Detect which cell encompasses the target text, then output its (X, Y) center coordinate. 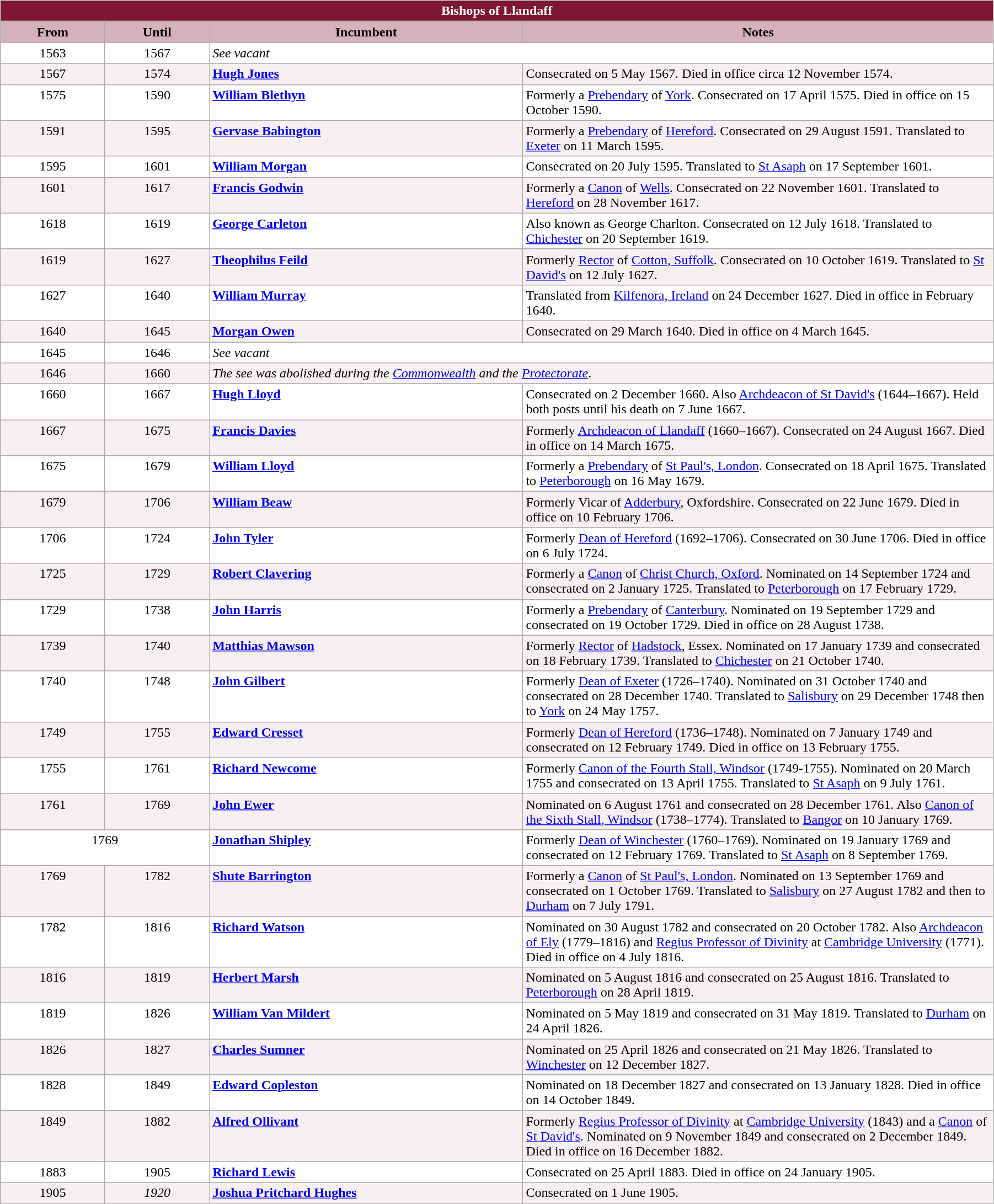
Formerly Rector of Hadstock, Essex. Nominated on 17 January 1739 and consecrated on 18 February 1739. Translated to Chichester on 21 October 1740. (758, 653)
Formerly a Canon of Wells. Consecrated on 22 November 1601. Translated to Hereford on 28 November 1617. (758, 195)
Formerly a Prebendary of York. Consecrated on 17 April 1575. Died in office on 15 October 1590. (758, 103)
Formerly Vicar of Adderbury, Oxfordshire. Consecrated on 22 June 1679. Died in office on 10 February 1706. (758, 510)
The see was abolished during the Commonwealth and the Protectorate. (601, 374)
Nominated on 5 May 1819 and consecrated on 31 May 1819. Translated to Durham on 24 April 1826. (758, 1021)
John Gilbert (366, 696)
1882 (157, 1136)
William Morgan (366, 167)
Theophilus Feild (366, 267)
1618 (53, 231)
Shute Barrington (366, 891)
1575 (53, 103)
Francis Davies (366, 438)
1920 (157, 1193)
Francis Godwin (366, 195)
Translated from Kilfenora, Ireland on 24 December 1627. Died in office in February 1640. (758, 302)
Until (157, 32)
1738 (157, 617)
1590 (157, 103)
Incumbent (366, 32)
Robert Clavering (366, 582)
Hugh Jones (366, 74)
Hugh Lloyd (366, 402)
John Harris (366, 617)
Consecrated on 5 May 1567. Died in office circa 12 November 1574. (758, 74)
Edward Copleston (366, 1093)
1574 (157, 74)
Consecrated on 25 April 1883. Died in office on 24 January 1905. (758, 1172)
Gervase Babington (366, 138)
William Blethyn (366, 103)
William Beaw (366, 510)
Charles Sumner (366, 1057)
1883 (53, 1172)
1724 (157, 545)
Also known as George Charlton. Consecrated on 12 July 1618. Translated to Chichester on 20 September 1619. (758, 231)
1748 (157, 696)
Richard Watson (366, 941)
Matthias Mawson (366, 653)
Notes (758, 32)
Consecrated on 1 June 1905. (758, 1193)
Nominated on 5 August 1816 and consecrated on 25 August 1816. Translated to Peterborough on 28 April 1819. (758, 985)
Formerly Dean of Hereford (1692–1706). Consecrated on 30 June 1706. Died in office on 6 July 1724. (758, 545)
1563 (53, 53)
William Van Mildert (366, 1021)
Edward Cresset (366, 739)
Formerly Archdeacon of Llandaff (1660–1667). Consecrated on 24 August 1667. Died in office on 14 March 1675. (758, 438)
1827 (157, 1057)
Formerly Dean of Hereford (1736–1748). Nominated on 7 January 1749 and consecrated on 12 February 1749. Died in office on 13 February 1755. (758, 739)
1725 (53, 582)
Nominated on 25 April 1826 and consecrated on 21 May 1826. Translated to Winchester on 12 December 1827. (758, 1057)
John Ewer (366, 811)
1828 (53, 1093)
Alfred Ollivant (366, 1136)
Morgan Owen (366, 331)
Formerly a Prebendary of St Paul's, London. Consecrated on 18 April 1675. Translated to Peterborough on 16 May 1679. (758, 473)
Formerly Rector of Cotton, Suffolk. Consecrated on 10 October 1619. Translated to St David's on 12 July 1627. (758, 267)
Nominated on 18 December 1827 and consecrated on 13 January 1828. Died in office on 14 October 1849. (758, 1093)
Formerly a Prebendary of Hereford. Consecrated on 29 August 1591. Translated to Exeter on 11 March 1595. (758, 138)
1591 (53, 138)
Formerly a Prebendary of Canterbury. Nominated on 19 September 1729 and consecrated on 19 October 1729. Died in office on 28 August 1738. (758, 617)
From (53, 32)
Richard Lewis (366, 1172)
William Murray (366, 302)
Herbert Marsh (366, 985)
Jonathan Shipley (366, 848)
Richard Newcome (366, 776)
Joshua Pritchard Hughes (366, 1193)
Consecrated on 29 March 1640. Died in office on 4 March 1645. (758, 331)
1617 (157, 195)
John Tyler (366, 545)
William Lloyd (366, 473)
Consecrated on 2 December 1660. Also Archdeacon of St David's (1644–1667). Held both posts until his death on 7 June 1667. (758, 402)
1749 (53, 739)
George Carleton (366, 231)
1739 (53, 653)
Consecrated on 20 July 1595. Translated to St Asaph on 17 September 1601. (758, 167)
Bishops of Llandaff (497, 11)
